Provide the [X, Y] coordinate of the cell's center where the given text is located.  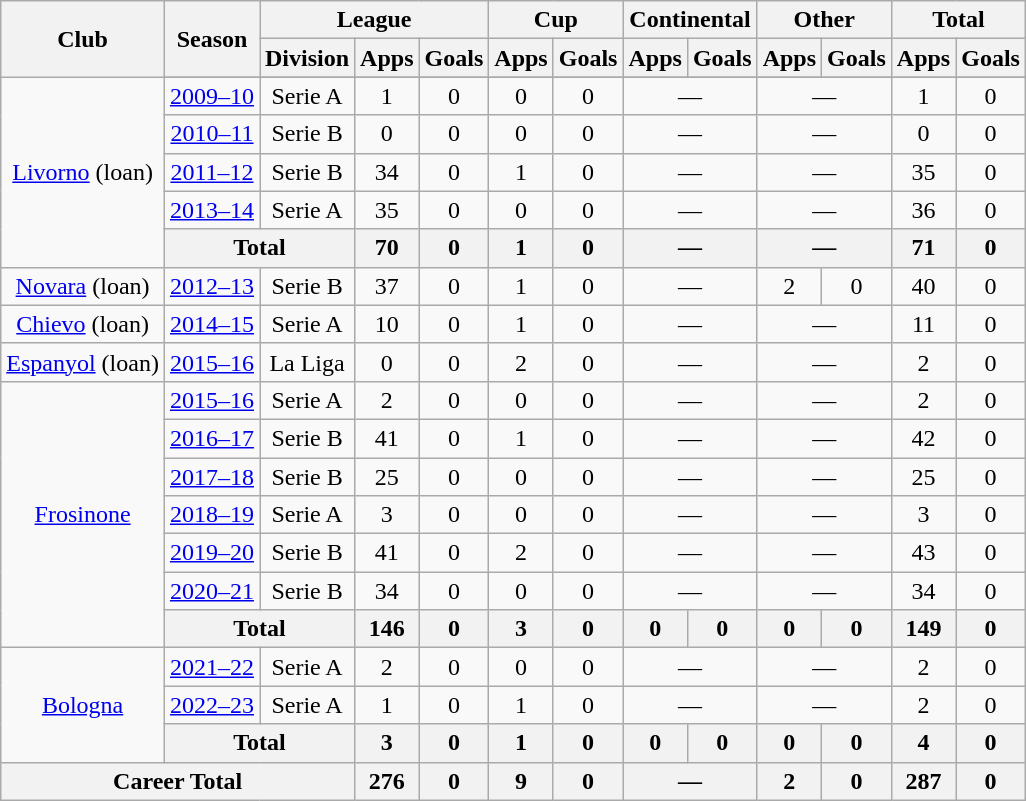
2011–12 [212, 172]
11 [923, 324]
Season [212, 39]
2020–21 [212, 591]
276 [387, 781]
Division [308, 58]
Bologna [83, 705]
146 [387, 629]
4 [923, 743]
37 [387, 286]
Other [824, 20]
Club [83, 39]
Cup [556, 20]
36 [923, 210]
2017–18 [212, 477]
70 [387, 248]
2010–11 [212, 134]
10 [387, 324]
9 [521, 781]
Livorno (loan) [83, 172]
2012–13 [212, 286]
40 [923, 286]
2014–15 [212, 324]
43 [923, 553]
League [374, 20]
Chievo (loan) [83, 324]
149 [923, 629]
Career Total [178, 781]
2013–14 [212, 210]
2016–17 [212, 438]
2018–19 [212, 515]
2019–20 [212, 553]
2022–23 [212, 705]
Continental [690, 20]
Novara (loan) [83, 286]
42 [923, 438]
287 [923, 781]
2009–10 [212, 96]
2021–22 [212, 667]
Frosinone [83, 514]
71 [923, 248]
La Liga [308, 362]
Espanyol (loan) [83, 362]
